For the text-containing cell, return its midpoint in [X, Y] coordinate format. 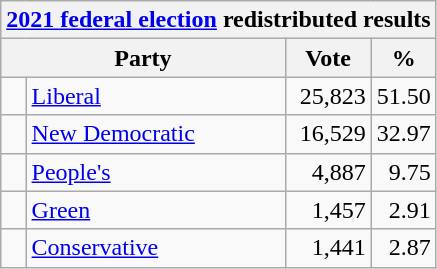
2.91 [404, 210]
2021 federal election redistributed results [218, 20]
Conservative [156, 248]
32.97 [404, 134]
25,823 [328, 96]
People's [156, 172]
51.50 [404, 96]
New Democratic [156, 134]
Green [156, 210]
1,441 [328, 248]
4,887 [328, 172]
16,529 [328, 134]
Liberal [156, 96]
% [404, 58]
9.75 [404, 172]
1,457 [328, 210]
Vote [328, 58]
Party [143, 58]
2.87 [404, 248]
